Extract the (X, Y) coordinate from the center of the cell holding the provided text.  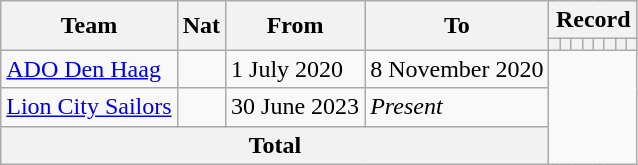
1 July 2020 (296, 69)
From (296, 26)
Lion City Sailors (89, 107)
30 June 2023 (296, 107)
ADO Den Haag (89, 69)
Nat (201, 26)
Record (593, 20)
To (457, 26)
Present (457, 107)
Team (89, 26)
Total (275, 145)
8 November 2020 (457, 69)
